Find where the given text appears and provide that cell's center as [x, y] coordinate. 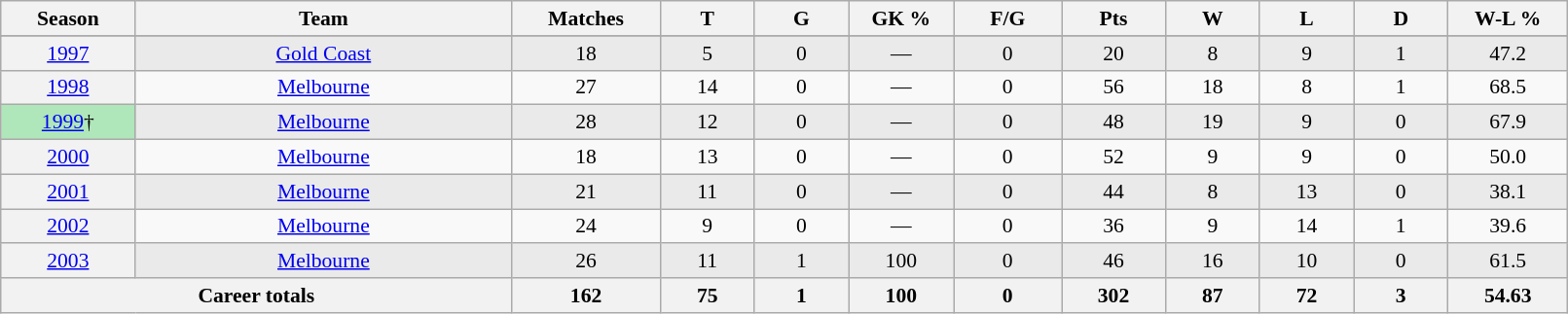
F/G [1008, 18]
162 [586, 296]
3 [1402, 296]
68.5 [1509, 87]
54.63 [1509, 296]
19 [1213, 122]
Pts [1113, 18]
26 [586, 262]
50.0 [1509, 157]
Gold Coast [323, 53]
2001 [68, 192]
Matches [586, 18]
47.2 [1509, 53]
D [1402, 18]
36 [1113, 227]
38.1 [1509, 192]
24 [586, 227]
12 [707, 122]
46 [1113, 262]
10 [1306, 262]
302 [1113, 296]
1998 [68, 87]
Career totals [257, 296]
1999† [68, 122]
W [1213, 18]
72 [1306, 296]
20 [1113, 53]
21 [586, 192]
52 [1113, 157]
87 [1213, 296]
T [707, 18]
75 [707, 296]
5 [707, 53]
61.5 [1509, 262]
16 [1213, 262]
2003 [68, 262]
G [802, 18]
Team [323, 18]
56 [1113, 87]
67.9 [1509, 122]
2000 [68, 157]
Season [68, 18]
39.6 [1509, 227]
48 [1113, 122]
L [1306, 18]
44 [1113, 192]
W-L % [1509, 18]
2002 [68, 227]
28 [586, 122]
27 [586, 87]
GK % [901, 18]
1997 [68, 53]
